Detect which cell encompasses the target text, then output its [X, Y] center coordinate. 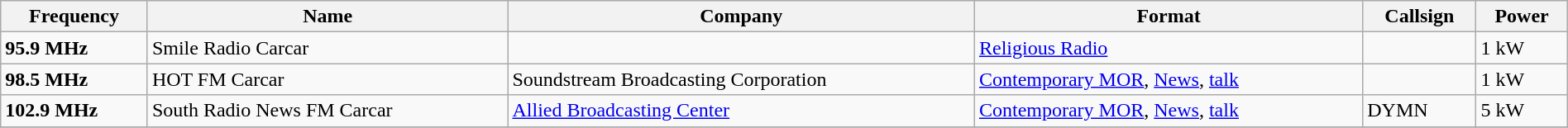
Power [1522, 17]
Allied Broadcasting Center [741, 111]
95.9 MHz [74, 48]
Company [741, 17]
Name [327, 17]
South Radio News FM Carcar [327, 111]
Smile Radio Carcar [327, 48]
98.5 MHz [74, 79]
102.9 MHz [74, 111]
Format [1168, 17]
Frequency [74, 17]
Soundstream Broadcasting Corporation [741, 79]
Callsign [1419, 17]
5 kW [1522, 111]
Religious Radio [1168, 48]
HOT FM Carcar [327, 79]
DYMN [1419, 111]
